From the cell containing the given text, extract its center point as [x, y] coordinate. 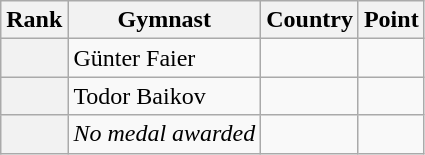
Country [310, 20]
Rank [34, 20]
Gymnast [164, 20]
Todor Baikov [164, 96]
Point [391, 20]
No medal awarded [164, 134]
Günter Faier [164, 58]
